Find where the given text appears and provide that cell's center as (x, y) coordinate. 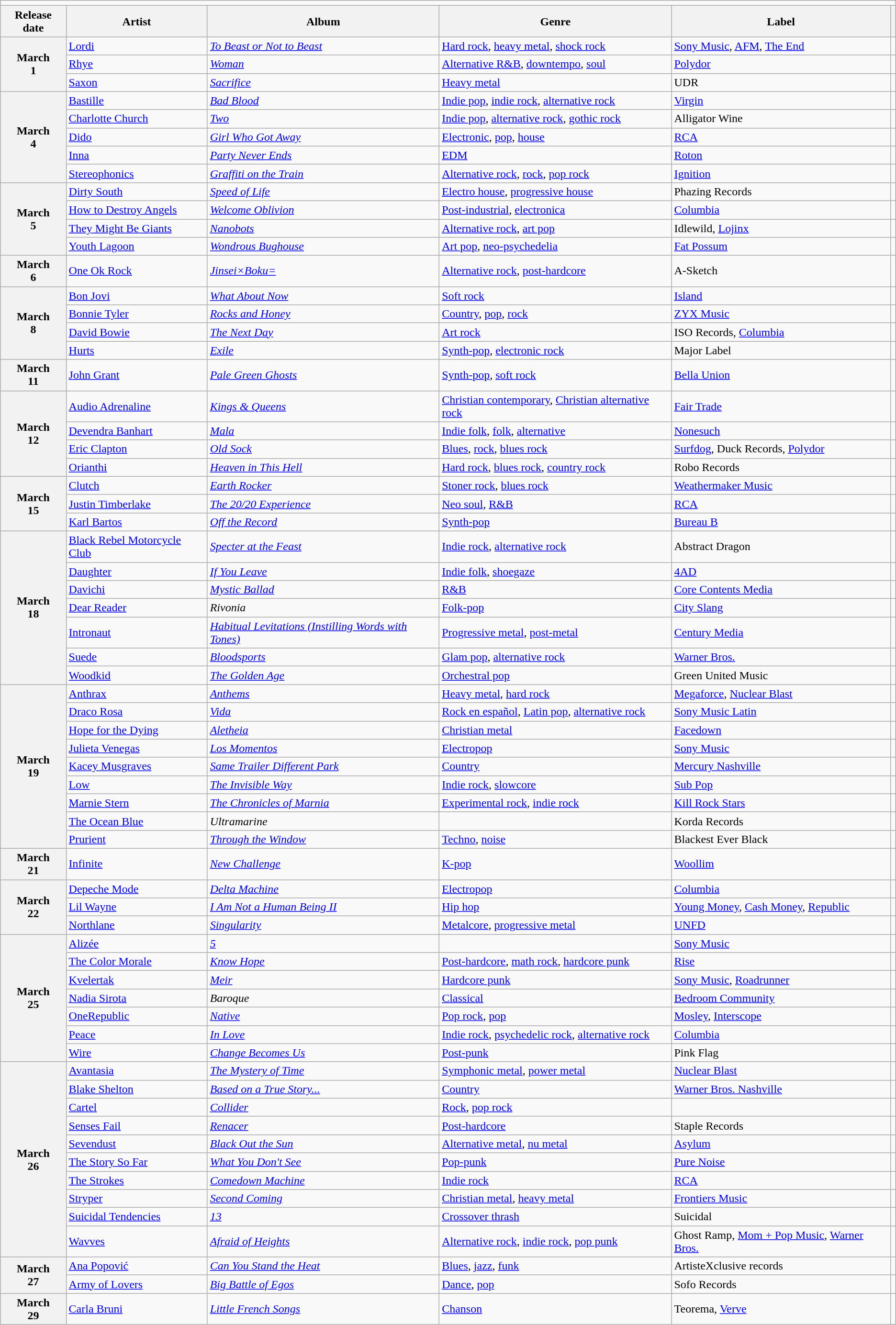
Welcome Oblivion (323, 210)
Rise (781, 962)
Dirty South (137, 191)
Christian contemporary, Christian alternative rock (555, 406)
Folk-pop (555, 608)
What About Now (323, 296)
Justin Timberlake (137, 504)
The Invisible Way (323, 785)
Orchestral pop (555, 675)
City Slang (781, 608)
Blackest Ever Black (781, 839)
Inna (137, 155)
Young Money, Cash Money, Republic (781, 907)
Phazing Records (781, 191)
Habitual Levitations (Instilling Words with Tones) (323, 633)
Peace (137, 1034)
Christian metal (555, 730)
Roton (781, 155)
Facedown (781, 730)
Kacey Musgraves (137, 766)
Classical (555, 998)
Techno, noise (555, 839)
Indie pop, indie rock, alternative rock (555, 101)
March18 (34, 607)
Ignition (781, 173)
13 (323, 1217)
John Grant (137, 375)
Devendra Banhart (137, 431)
Progressive metal, post-metal (555, 633)
David Bowie (137, 332)
Know Hope (323, 962)
Earth Rocker (323, 485)
Fat Possum (781, 247)
Prurient (137, 839)
Black Rebel Motorcycle Club (137, 547)
Ultramarine (323, 821)
The 20/20 Experience (323, 504)
Little French Songs (323, 1309)
Indie rock, slowcore (555, 785)
Indie folk, folk, alternative (555, 431)
March11 (34, 375)
Off the Record (323, 522)
Synth-pop, soft rock (555, 375)
Electro house, progressive house (555, 191)
Intronaut (137, 633)
Alternative rock, art pop (555, 228)
Suicidal Tendencies (137, 1217)
Suicidal (781, 1217)
New Challenge (323, 864)
Saxon (137, 82)
What You Don't See (323, 1162)
Label (781, 21)
Karl Bartos (137, 522)
One Ok Rock (137, 271)
Speed of Life (323, 191)
Bedroom Community (781, 998)
Rock en español, Latin pop, alternative rock (555, 712)
Woman (323, 64)
Woollim (781, 864)
Alternative R&B, downtempo, soul (555, 64)
Alligator Wine (781, 119)
Charlotte Church (137, 119)
Indie pop, alternative rock, gothic rock (555, 119)
Island (781, 296)
The Ocean Blue (137, 821)
Big Battle of Egos (323, 1284)
Rocks and Honey (323, 314)
Fair Trade (781, 406)
Genre (555, 21)
March4 (34, 137)
Experimental rock, indie rock (555, 803)
Christian metal, heavy metal (555, 1199)
Release date (34, 21)
Virgin (781, 101)
Nadia Sirota (137, 998)
Native (323, 1016)
Core Contents Media (781, 590)
Metalcore, progressive metal (555, 925)
March21 (34, 864)
Electronic, pop, house (555, 137)
Army of Lovers (137, 1284)
Dido (137, 137)
Eric Clapton (137, 449)
Bastille (137, 101)
The Chronicles of Marnia (323, 803)
Abstract Dragon (781, 547)
Nuclear Blast (781, 1071)
Woodkid (137, 675)
5 (323, 943)
EDM (555, 155)
Album (323, 21)
Blake Shelton (137, 1089)
Sacrifice (323, 82)
Black Out the Sun (323, 1144)
Orianthi (137, 467)
Surfdog, Duck Records, Polydor (781, 449)
Synth-pop, electronic rock (555, 350)
To Beast or Not to Beast (323, 46)
Infinite (137, 864)
The Golden Age (323, 675)
Audio Adrenaline (137, 406)
Can You Stand the Heat (323, 1266)
March19 (34, 767)
Carla Bruni (137, 1309)
Bonnie Tyler (137, 314)
Dance, pop (555, 1284)
Sub Pop (781, 785)
The Mystery of Time (323, 1071)
If You Leave (323, 571)
Renacer (323, 1125)
Major Label (781, 350)
Hard rock, heavy metal, shock rock (555, 46)
Vida (323, 712)
Bureau B (781, 522)
Alternative metal, nu metal (555, 1144)
Stereophonics (137, 173)
Teorema, Verve (781, 1309)
Glam pop, alternative rock (555, 657)
Daughter (137, 571)
Bella Union (781, 375)
Two (323, 119)
The Color Morale (137, 962)
Alternative rock, post-hardcore (555, 271)
Hard rock, blues rock, country rock (555, 467)
K-pop (555, 864)
4AD (781, 571)
Post-industrial, electronica (555, 210)
Soft rock (555, 296)
Warner Bros. (781, 657)
March22 (34, 907)
Julieta Venegas (137, 748)
Post-punk (555, 1053)
Nonesuch (781, 431)
Post-hardcore, math rock, hardcore punk (555, 962)
Bon Jovi (137, 296)
Bad Blood (323, 101)
Korda Records (781, 821)
Based on a True Story... (323, 1089)
Mercury Nashville (781, 766)
Indie folk, shoegaze (555, 571)
Staple Records (781, 1125)
Hurts (137, 350)
Bloodsports (323, 657)
Pink Flag (781, 1053)
March25 (34, 998)
Art pop, neo-psychedelia (555, 247)
I Am Not a Human Being II (323, 907)
Robo Records (781, 467)
Century Media (781, 633)
Girl Who Got Away (323, 137)
Ana Popović (137, 1266)
Wondrous Bughouse (323, 247)
Sony Music, AFM, The End (781, 46)
The Strokes (137, 1180)
Sony Music, Roadrunner (781, 980)
The Story So Far (137, 1162)
Anthrax (137, 694)
ArtisteXclusive records (781, 1266)
Senses Fail (137, 1125)
Collider (323, 1107)
Comedown Machine (323, 1180)
Kings & Queens (323, 406)
Hope for the Dying (137, 730)
In Love (323, 1034)
Megaforce, Nuclear Blast (781, 694)
Second Coming (323, 1199)
Indie rock (555, 1180)
Stoner rock, blues rock (555, 485)
Mala (323, 431)
They Might Be Giants (137, 228)
March1 (34, 64)
ISO Records, Columbia (781, 332)
Idlewild, Lojinx (781, 228)
Green United Music (781, 675)
OneRepublic (137, 1016)
Frontiers Music (781, 1199)
Synth-pop (555, 522)
Polydor (781, 64)
Jinsei×Boku= (323, 271)
Anthems (323, 694)
Artist (137, 21)
Alternative rock, rock, pop rock (555, 173)
Post-hardcore (555, 1125)
March5 (34, 219)
Rock, pop rock (555, 1107)
Crossover thrash (555, 1217)
Stryper (137, 1199)
March12 (34, 434)
March27 (34, 1275)
Weathermaker Music (781, 485)
Ghost Ramp, Mom + Pop Music, Warner Bros. (781, 1242)
Pure Noise (781, 1162)
Meir (323, 980)
March6 (34, 271)
Heavy metal (555, 82)
Through the Window (323, 839)
Delta Machine (323, 889)
UDR (781, 82)
Singularity (323, 925)
Art rock (555, 332)
Sevendust (137, 1144)
Indie rock, alternative rock (555, 547)
Clutch (137, 485)
Kill Rock Stars (781, 803)
Youth Lagoon (137, 247)
ZYX Music (781, 314)
Warner Bros. Nashville (781, 1089)
Country, pop, rock (555, 314)
Marnie Stern (137, 803)
Cartel (137, 1107)
March26 (34, 1159)
Avantasia (137, 1071)
Draco Rosa (137, 712)
A-Sketch (781, 271)
Blues, jazz, funk (555, 1266)
Lil Wayne (137, 907)
Low (137, 785)
Afraid of Heights (323, 1242)
Chanson (555, 1309)
Asylum (781, 1144)
Nanobots (323, 228)
Alizée (137, 943)
Graffiti on the Train (323, 173)
Sofo Records (781, 1284)
Exile (323, 350)
Specter at the Feast (323, 547)
Dear Reader (137, 608)
Lordi (137, 46)
Rivonia (323, 608)
March8 (34, 323)
Davichi (137, 590)
The Next Day (323, 332)
Hip hop (555, 907)
Sony Music Latin (781, 712)
Change Becomes Us (323, 1053)
Depeche Mode (137, 889)
Los Momentos (323, 748)
Aletheia (323, 730)
Same Trailer Different Park (323, 766)
Neo soul, R&B (555, 504)
How to Destroy Angels (137, 210)
Indie rock, psychedelic rock, alternative rock (555, 1034)
Alternative rock, indie rock, pop punk (555, 1242)
Pale Green Ghosts (323, 375)
Symphonic metal, power metal (555, 1071)
Hardcore punk (555, 980)
Old Sock (323, 449)
Kvelertak (137, 980)
Heaven in This Hell (323, 467)
Mystic Ballad (323, 590)
R&B (555, 590)
Suede (137, 657)
UNFD (781, 925)
Heavy metal, hard rock (555, 694)
Northlane (137, 925)
Mosley, Interscope (781, 1016)
Wire (137, 1053)
Pop rock, pop (555, 1016)
March29 (34, 1309)
Baroque (323, 998)
Pop-punk (555, 1162)
Rhye (137, 64)
Party Never Ends (323, 155)
March15 (34, 504)
Blues, rock, blues rock (555, 449)
Wavves (137, 1242)
